Return the (X, Y) coordinate for the center point of the cell that contains the specified text.  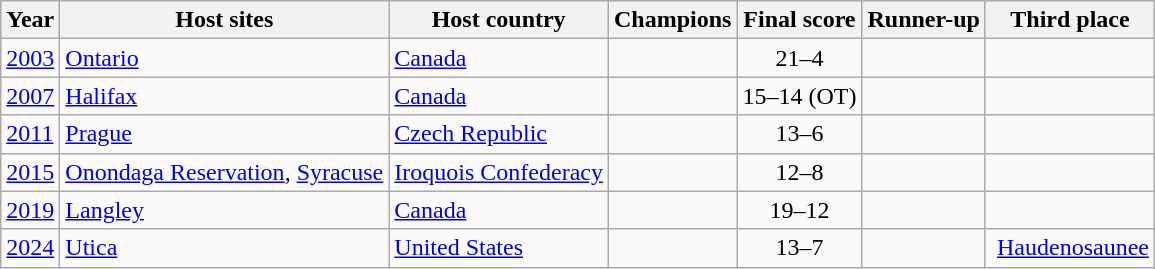
Ontario (224, 58)
2019 (30, 210)
Runner-up (924, 20)
Utica (224, 248)
13–7 (800, 248)
2024 (30, 248)
Host country (499, 20)
Langley (224, 210)
Year (30, 20)
Haudenosaunee (1070, 248)
19–12 (800, 210)
Onondaga Reservation, Syracuse (224, 172)
United States (499, 248)
2007 (30, 96)
Czech Republic (499, 134)
Final score (800, 20)
Iroquois Confederacy (499, 172)
21–4 (800, 58)
Third place (1070, 20)
2011 (30, 134)
2015 (30, 172)
Champions (672, 20)
Prague (224, 134)
Halifax (224, 96)
12–8 (800, 172)
13–6 (800, 134)
2003 (30, 58)
Host sites (224, 20)
15–14 (OT) (800, 96)
